Output the [X, Y] coordinate of the center of the cell containing the given text.  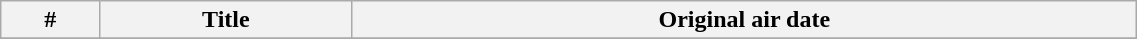
Title [226, 20]
# [50, 20]
Original air date [744, 20]
